Locate the cell with the specified text and output its (X, Y) center coordinate. 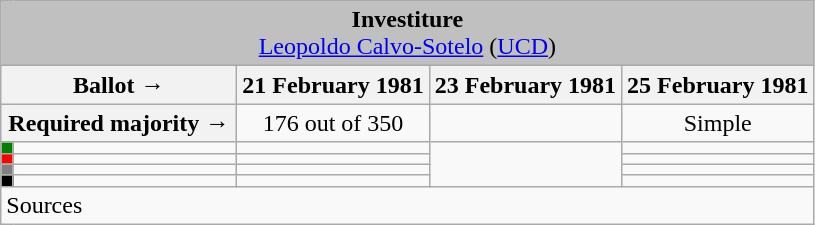
Required majority → (119, 123)
Ballot → (119, 85)
Sources (408, 205)
25 February 1981 (718, 85)
21 February 1981 (333, 85)
Simple (718, 123)
23 February 1981 (525, 85)
176 out of 350 (333, 123)
InvestitureLeopoldo Calvo-Sotelo (UCD) (408, 34)
